Scan for the cell matching the given text and deliver its (x, y) coordinate at center. 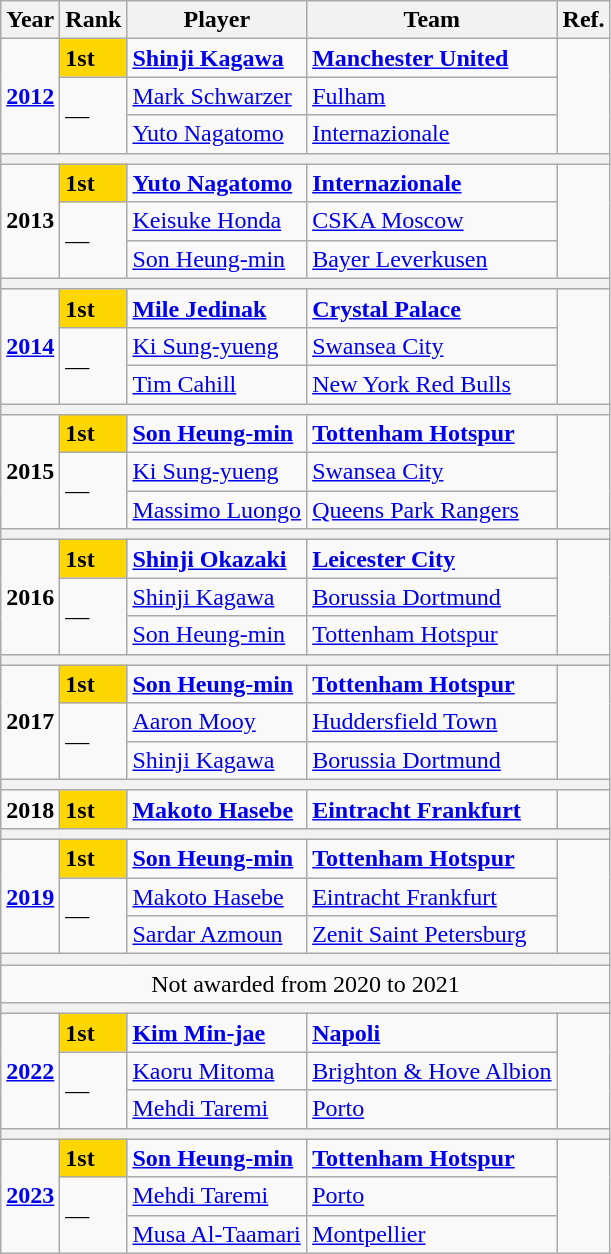
Queens Park Rangers (432, 510)
Kaoru Mitoma (217, 1071)
Shinji Okazaki (217, 559)
Leicester City (432, 559)
Team (432, 20)
Not awarded from 2020 to 2021 (306, 984)
Zenit Saint Petersburg (432, 935)
Huddersfield Town (432, 722)
Musa Al-Taamari (217, 1234)
Aaron Mooy (217, 722)
Mile Jedinak (217, 308)
2017 (30, 722)
2013 (30, 221)
Year (30, 20)
2012 (30, 96)
Bayer Leverkusen (432, 259)
2015 (30, 472)
Massimo Luongo (217, 510)
2018 (30, 809)
2019 (30, 896)
New York Red Bulls (432, 384)
Mark Schwarzer (217, 96)
Crystal Palace (432, 308)
2016 (30, 597)
Napoli (432, 1033)
Keisuke Honda (217, 221)
Player (217, 20)
Kim Min-jae (217, 1033)
Manchester United (432, 58)
Rank (94, 20)
2022 (30, 1071)
Ref. (584, 20)
Sardar Azmoun (217, 935)
Montpellier (432, 1234)
CSKA Moscow (432, 221)
Fulham (432, 96)
Tim Cahill (217, 384)
Brighton & Hove Albion (432, 1071)
2023 (30, 1196)
2014 (30, 346)
